Find where the given text appears and provide that cell's center as (x, y) coordinate. 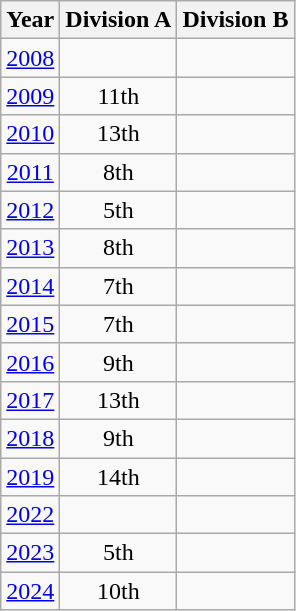
2016 (30, 362)
Division A (118, 20)
2024 (30, 591)
2012 (30, 210)
14th (118, 477)
10th (118, 591)
2011 (30, 172)
2018 (30, 438)
2008 (30, 58)
Division B (236, 20)
2015 (30, 324)
2013 (30, 248)
2010 (30, 134)
2023 (30, 553)
11th (118, 96)
2009 (30, 96)
2019 (30, 477)
Year (30, 20)
2022 (30, 515)
2017 (30, 400)
2014 (30, 286)
